For the text-containing cell, return its midpoint in [X, Y] coordinate format. 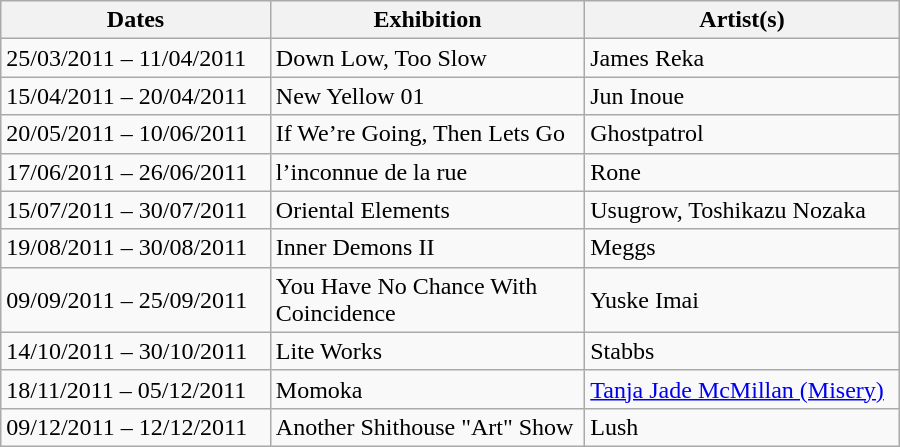
Ghostpatrol [742, 134]
Meggs [742, 248]
25/03/2011 – 11/04/2011 [136, 58]
Exhibition [427, 20]
Jun Inoue [742, 96]
Another Shithouse "Art" Show [427, 427]
New Yellow 01 [427, 96]
Rone [742, 172]
James Reka [742, 58]
15/07/2011 – 30/07/2011 [136, 210]
l’inconnue de la rue [427, 172]
Usugrow, Toshikazu Nozaka [742, 210]
14/10/2011 – 30/10/2011 [136, 351]
Yuske Imai [742, 300]
Inner Demons II [427, 248]
09/12/2011 – 12/12/2011 [136, 427]
19/08/2011 – 30/08/2011 [136, 248]
Artist(s) [742, 20]
Tanja Jade McMillan (Misery) [742, 389]
Oriental Elements [427, 210]
09/09/2011 – 25/09/2011 [136, 300]
Dates [136, 20]
Stabbs [742, 351]
Lush [742, 427]
17/06/2011 – 26/06/2011 [136, 172]
18/11/2011 – 05/12/2011 [136, 389]
Lite Works [427, 351]
You Have No Chance With Coincidence [427, 300]
If We’re Going, Then Lets Go [427, 134]
15/04/2011 – 20/04/2011 [136, 96]
20/05/2011 – 10/06/2011 [136, 134]
Down Low, Too Slow [427, 58]
Momoka [427, 389]
